Capture the cell that displays the provided text and extract its [X, Y] central coordinate. 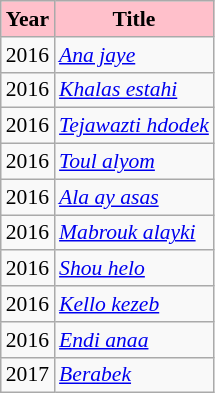
Year [28, 19]
Ana jaye [134, 55]
Toul alyom [134, 162]
Khalas estahi [134, 90]
Endi anaa [134, 340]
2017 [28, 375]
Shou helo [134, 269]
Kello kezeb [134, 304]
Title [134, 19]
Ala ay asas [134, 197]
Tejawazti hdodek [134, 126]
Mabrouk alayki [134, 233]
Berabek [134, 375]
